Identify which cell holds the provided text, then report its [X, Y] central coordinate. 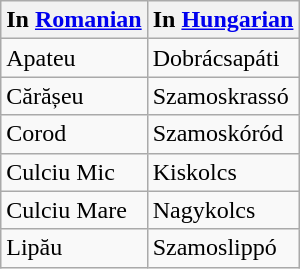
In Hungarian [223, 20]
Cărășeu [74, 96]
Szamoslippó [223, 248]
Apateu [74, 58]
Corod [74, 134]
Szamoskrassó [223, 96]
Dobrácsapáti [223, 58]
Lipău [74, 248]
Szamoskóród [223, 134]
Culciu Mare [74, 210]
Kiskolcs [223, 172]
Culciu Mic [74, 172]
Nagykolcs [223, 210]
In Romanian [74, 20]
